For the text-containing cell, return its midpoint in (x, y) coordinate format. 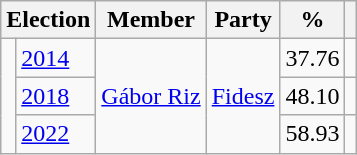
2014 (56, 58)
Gábor Riz (151, 96)
Fidesz (243, 96)
48.10 (312, 96)
58.93 (312, 134)
2018 (56, 96)
2022 (56, 134)
37.76 (312, 58)
Party (243, 20)
Election (48, 20)
% (312, 20)
Member (151, 20)
